From the cell containing the given text, extract its center point as (x, y) coordinate. 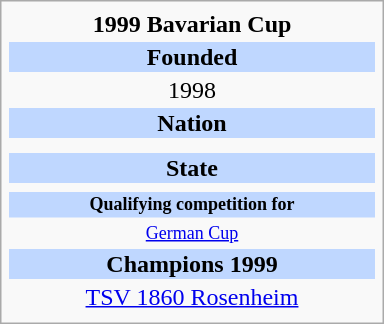
Nation (192, 123)
Founded (192, 57)
1998 (192, 90)
Qualifying competition for (192, 205)
State (192, 168)
Champions 1999 (192, 264)
1999 Bavarian Cup (192, 24)
TSV 1860 Rosenheim (192, 297)
German Cup (192, 234)
